Return [X, Y] of the center of cell containing provided text 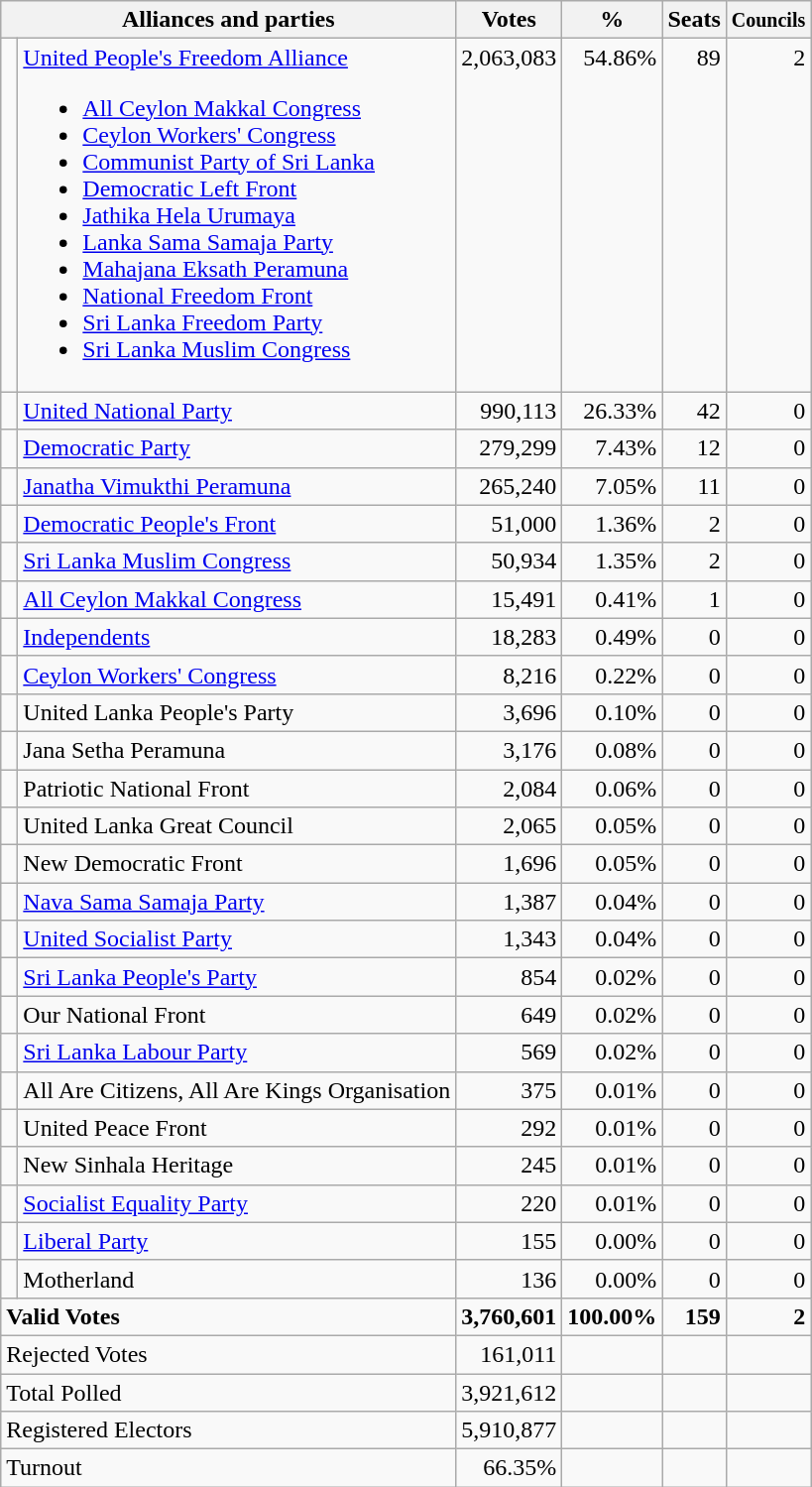
18,283 [510, 637]
Socialist Equality Party [237, 1203]
All Are Citizens, All Are Kings Organisation [237, 1090]
292 [510, 1128]
136 [510, 1279]
Sri Lanka Labour Party [237, 1053]
Motherland [237, 1279]
159 [694, 1316]
0.10% [613, 712]
United National Party [237, 411]
Democratic Party [237, 448]
220 [510, 1203]
Sri Lanka People's Party [237, 977]
1 [694, 599]
Sri Lanka Muslim Congress [237, 561]
89 [694, 215]
279,299 [510, 448]
Rejected Votes [228, 1354]
54.86% [613, 215]
100.00% [613, 1316]
0.08% [613, 750]
51,000 [510, 524]
3,696 [510, 712]
Nava Sama Samaja Party [237, 902]
8,216 [510, 675]
New Sinhala Heritage [237, 1166]
375 [510, 1090]
7.43% [613, 448]
569 [510, 1053]
7.05% [613, 486]
Alliances and parties [228, 20]
161,011 [510, 1354]
990,113 [510, 411]
2,084 [510, 789]
All Ceylon Makkal Congress [237, 599]
0.41% [613, 599]
42 [694, 411]
245 [510, 1166]
Independents [237, 637]
1.36% [613, 524]
26.33% [613, 411]
3,176 [510, 750]
Liberal Party [237, 1241]
United Lanka People's Party [237, 712]
0.49% [613, 637]
Councils [768, 20]
2,063,083 [510, 215]
Votes [510, 20]
Janatha Vimukthi Peramuna [237, 486]
Jana Setha Peramuna [237, 750]
66.35% [510, 1468]
854 [510, 977]
265,240 [510, 486]
New Democratic Front [237, 864]
1,696 [510, 864]
50,934 [510, 561]
Total Polled [228, 1392]
Valid Votes [228, 1316]
Democratic People's Front [237, 524]
155 [510, 1241]
15,491 [510, 599]
0.22% [613, 675]
1,343 [510, 939]
United Peace Front [237, 1128]
Registered Electors [228, 1430]
3,760,601 [510, 1316]
5,910,877 [510, 1430]
1.35% [613, 561]
United Socialist Party [237, 939]
1,387 [510, 902]
Ceylon Workers' Congress [237, 675]
2,065 [510, 826]
649 [510, 1015]
Seats [694, 20]
Our National Front [237, 1015]
Turnout [228, 1468]
Patriotic National Front [237, 789]
12 [694, 448]
11 [694, 486]
United Lanka Great Council [237, 826]
3,921,612 [510, 1392]
0.06% [613, 789]
% [613, 20]
